Output the [x, y] coordinate of the center of the cell containing the given text.  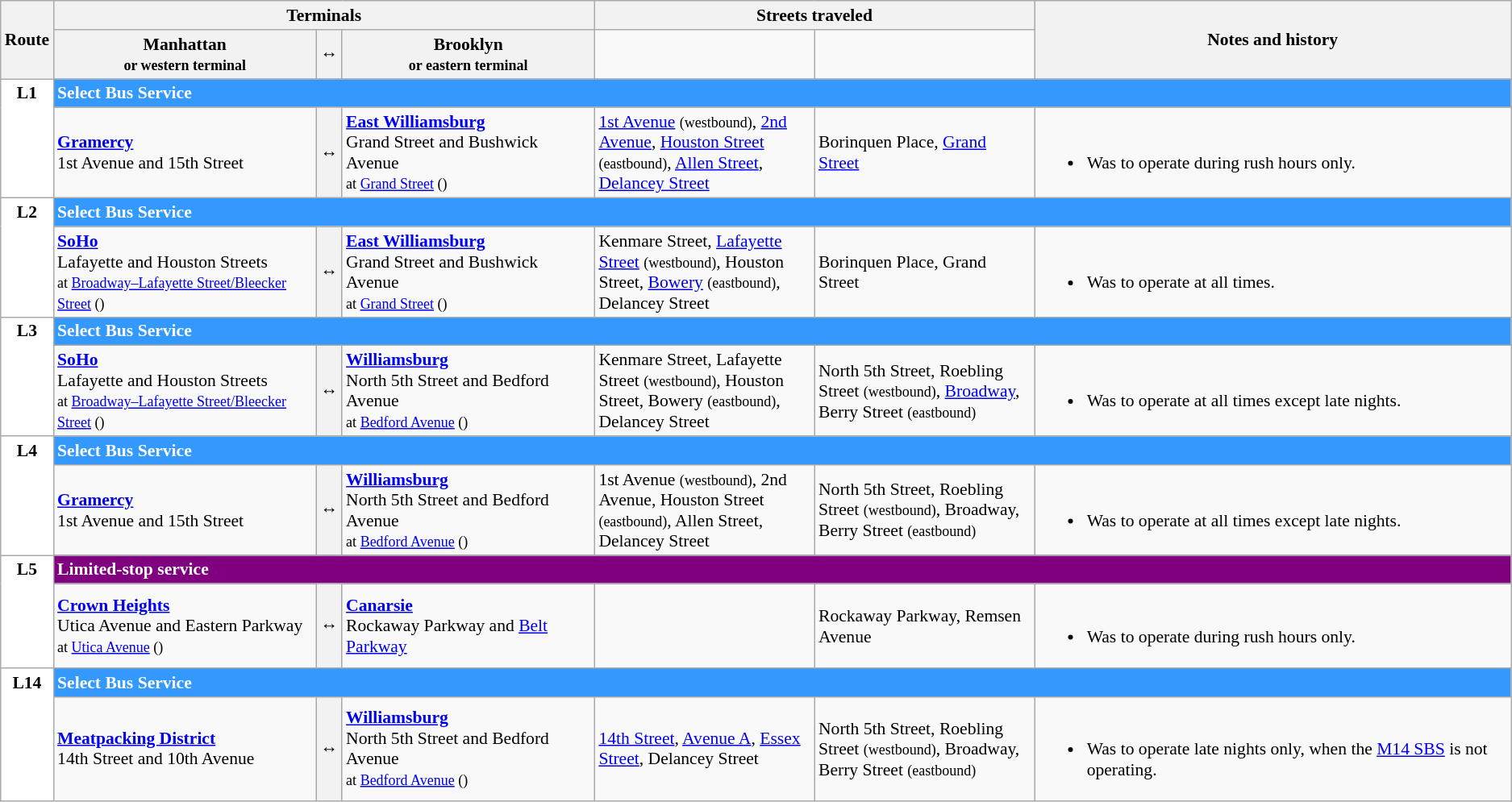
Was to operate late nights only, when the M14 SBS is not operating. [1272, 749]
Route [27, 40]
L14 [27, 735]
CanarsieRockaway Parkway and Belt Parkway [468, 626]
14th Street, Avenue A, Essex Street, Delancey Street [705, 749]
Rockaway Parkway, Remsen Avenue [924, 626]
Was to operate at all times. [1272, 272]
Streets traveled [814, 15]
Limited-stop service [782, 570]
Terminals [324, 15]
Notes and history [1272, 40]
Manhattanor western terminal [185, 55]
L3 [27, 376]
Crown HeightsUtica Avenue and Eastern Parkwayat Utica Avenue () [185, 626]
Meatpacking District14th Street and 10th Avenue [185, 749]
L2 [27, 258]
L5 [27, 612]
L4 [27, 496]
L1 [27, 139]
Brooklynor eastern terminal [468, 55]
